Determine the [x, y] coordinate at the center of the cell enclosing the given text.  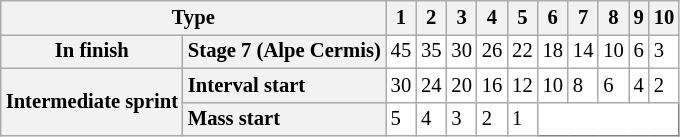
12 [522, 85]
24 [431, 85]
Stage 7 (Alpe Cermis) [284, 51]
26 [492, 51]
14 [583, 51]
Intermediate sprint [92, 102]
18 [553, 51]
9 [639, 17]
Mass start [284, 119]
7 [583, 17]
Interval start [284, 85]
16 [492, 85]
22 [522, 51]
45 [401, 51]
20 [461, 85]
Type [194, 17]
35 [431, 51]
In finish [92, 51]
